Provide the (X, Y) coordinate of the cell's center where the given text is located.  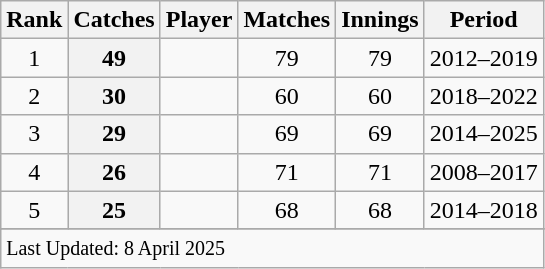
2014–2025 (484, 134)
Last Updated: 8 April 2025 (272, 248)
26 (114, 172)
4 (34, 172)
2008–2017 (484, 172)
2 (34, 96)
1 (34, 58)
Player (199, 20)
Rank (34, 20)
2014–2018 (484, 210)
Period (484, 20)
5 (34, 210)
25 (114, 210)
2018–2022 (484, 96)
29 (114, 134)
2012–2019 (484, 58)
Innings (380, 20)
Matches (287, 20)
30 (114, 96)
49 (114, 58)
3 (34, 134)
Catches (114, 20)
